From the cell containing the given text, extract its center point as [X, Y] coordinate. 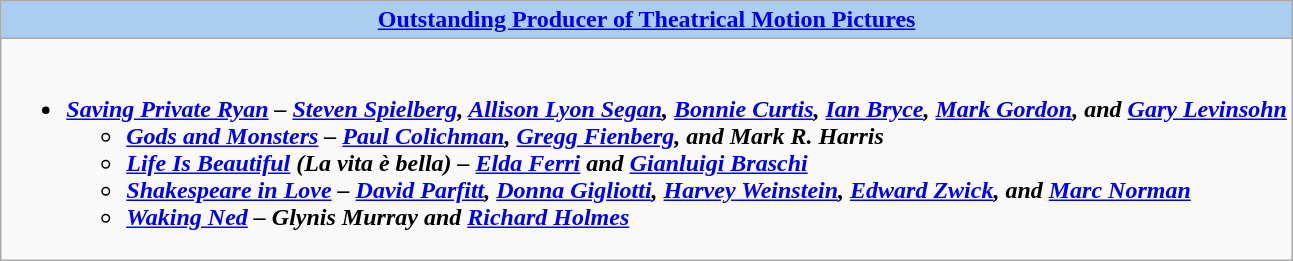
Outstanding Producer of Theatrical Motion Pictures [647, 20]
